From the cell containing the given text, extract its center point as (X, Y) coordinate. 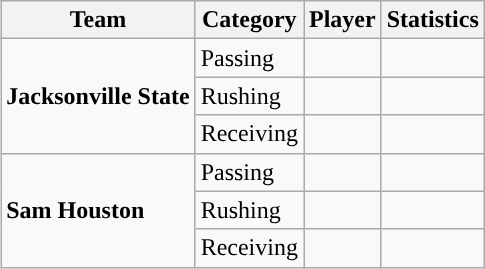
Statistics (432, 20)
Team (98, 20)
Category (249, 20)
Sam Houston (98, 210)
Jacksonville State (98, 96)
Player (343, 20)
